Pinpoint the cell where the given text exists, returning its (x, y) midpoint coordinate. 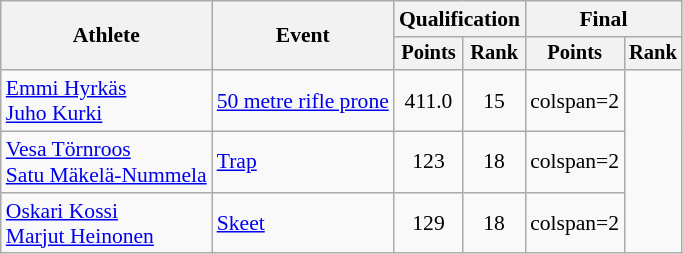
50 metre rifle prone (303, 100)
Vesa TörnroosSatu Mäkelä-Nummela (106, 162)
129 (428, 224)
15 (494, 100)
123 (428, 162)
Athlete (106, 36)
Emmi HyrkäsJuho Kurki (106, 100)
Final (604, 19)
Event (303, 36)
Skeet (303, 224)
411.0 (428, 100)
Oskari KossiMarjut Heinonen (106, 224)
Qualification (460, 19)
Trap (303, 162)
